Return the [x, y] coordinate for the center point of the cell that contains the specified text.  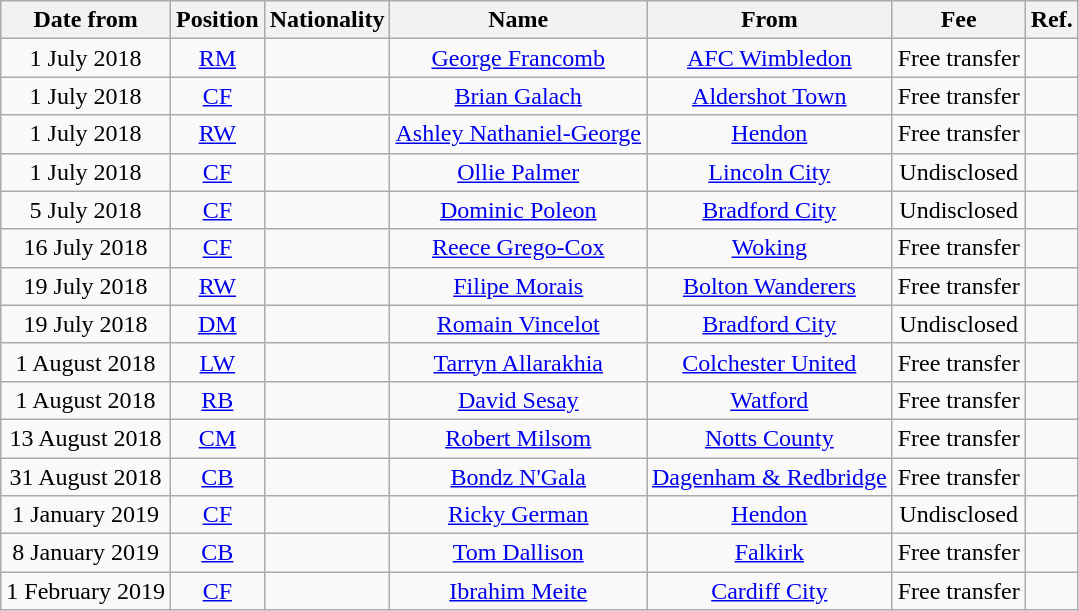
1 February 2019 [86, 591]
Reece Grego-Cox [518, 248]
Robert Milsom [518, 438]
Romain Vincelot [518, 324]
Date from [86, 20]
8 January 2019 [86, 553]
1 January 2019 [86, 515]
Ref. [1052, 20]
Dagenham & Redbridge [769, 477]
Notts County [769, 438]
Woking [769, 248]
Tarryn Allarakhia [518, 362]
Bondz N'Gala [518, 477]
16 July 2018 [86, 248]
Ashley Nathaniel-George [518, 134]
Brian Galach [518, 96]
Cardiff City [769, 591]
George Francomb [518, 58]
Colchester United [769, 362]
Aldershot Town [769, 96]
Ibrahim Meite [518, 591]
Falkirk [769, 553]
31 August 2018 [86, 477]
CM [217, 438]
Nationality [327, 20]
Lincoln City [769, 172]
AFC Wimbledon [769, 58]
From [769, 20]
Position [217, 20]
Name [518, 20]
Ollie Palmer [518, 172]
DM [217, 324]
13 August 2018 [86, 438]
Bolton Wanderers [769, 286]
5 July 2018 [86, 210]
Fee [958, 20]
LW [217, 362]
RB [217, 400]
RM [217, 58]
Dominic Poleon [518, 210]
Ricky German [518, 515]
Tom Dallison [518, 553]
Watford [769, 400]
Filipe Morais [518, 286]
David Sesay [518, 400]
